Capture the cell that displays the provided text and extract its [X, Y] central coordinate. 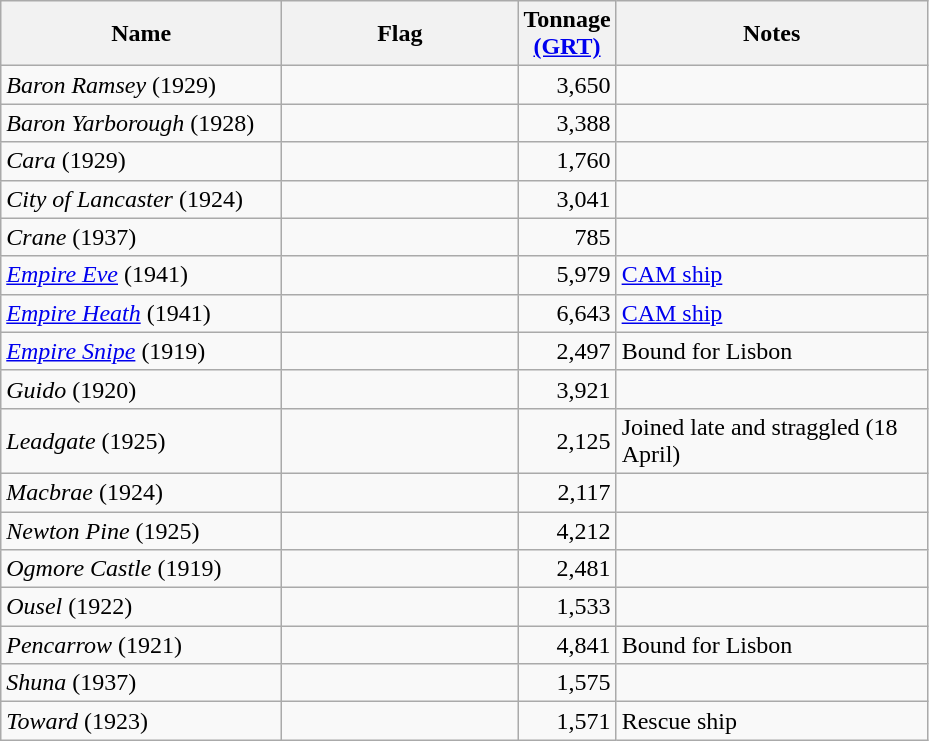
1,760 [567, 161]
Flag [400, 34]
4,212 [567, 531]
6,643 [567, 313]
Newton Pine (1925) [142, 531]
785 [567, 237]
1,533 [567, 607]
1,571 [567, 721]
2,481 [567, 569]
2,117 [567, 492]
2,125 [567, 440]
Toward (1923) [142, 721]
Shuna (1937) [142, 683]
1,575 [567, 683]
Baron Ramsey (1929) [142, 85]
Leadgate (1925) [142, 440]
Macbrae (1924) [142, 492]
Ogmore Castle (1919) [142, 569]
Crane (1937) [142, 237]
3,650 [567, 85]
Baron Yarborough (1928) [142, 123]
3,041 [567, 199]
5,979 [567, 275]
Cara (1929) [142, 161]
Guido (1920) [142, 389]
Empire Eve (1941) [142, 275]
Rescue ship [772, 721]
Empire Heath (1941) [142, 313]
Empire Snipe (1919) [142, 351]
4,841 [567, 645]
Name [142, 34]
3,388 [567, 123]
Ousel (1922) [142, 607]
Pencarrow (1921) [142, 645]
3,921 [567, 389]
Notes [772, 34]
2,497 [567, 351]
Tonnage (GRT) [567, 34]
City of Lancaster (1924) [142, 199]
Joined late and straggled (18 April) [772, 440]
